Search for the cell housing the specified text and yield its (X, Y) center coordinate. 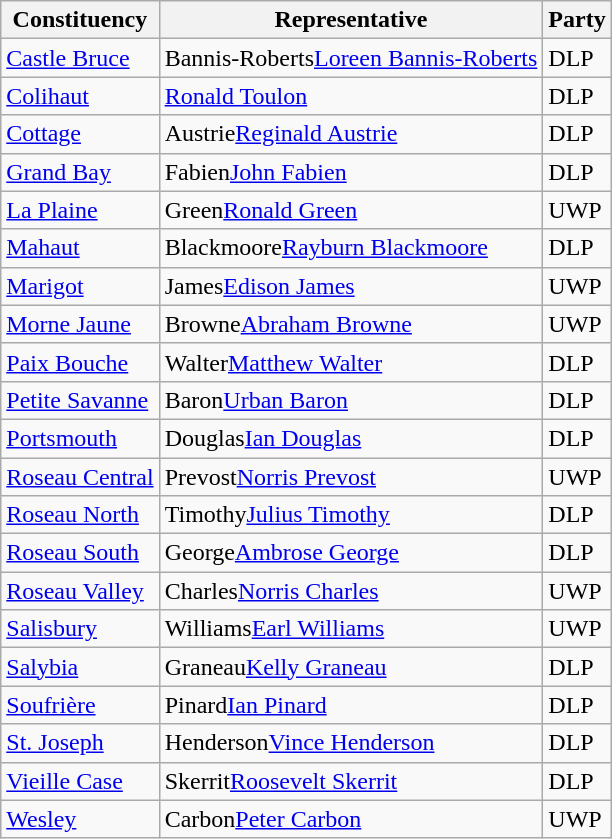
BlackmooreRayburn Blackmoore (351, 248)
PinardIan Pinard (351, 705)
Bannis-RobertsLoreen Bannis-Roberts (351, 58)
Wesley (80, 819)
JamesEdison James (351, 286)
Cottage (80, 134)
Roseau Valley (80, 591)
Roseau North (80, 515)
Roseau South (80, 553)
Ronald Toulon (351, 96)
Party (577, 20)
FabienJohn Fabien (351, 172)
Portsmouth (80, 438)
Salybia (80, 667)
Paix Bouche (80, 362)
HendersonVince Henderson (351, 743)
La Plaine (80, 210)
WalterMatthew Walter (351, 362)
Castle Bruce (80, 58)
CharlesNorris Charles (351, 591)
DouglasIan Douglas (351, 438)
TimothyJulius Timothy (351, 515)
CarbonPeter Carbon (351, 819)
BrowneAbraham Browne (351, 324)
Morne Jaune (80, 324)
BaronUrban Baron (351, 400)
Constituency (80, 20)
Soufrière (80, 705)
GeorgeAmbrose George (351, 553)
GreenRonald Green (351, 210)
Petite Savanne (80, 400)
Roseau Central (80, 477)
St. Joseph (80, 743)
Representative (351, 20)
Colihaut (80, 96)
Marigot (80, 286)
Mahaut (80, 248)
PrevostNorris Prevost (351, 477)
AustrieReginald Austrie (351, 134)
Salisbury (80, 629)
GraneauKelly Graneau (351, 667)
Grand Bay (80, 172)
SkerritRoosevelt Skerrit (351, 781)
WilliamsEarl Williams (351, 629)
Vieille Case (80, 781)
